For the text-containing cell, return its midpoint in (X, Y) coordinate format. 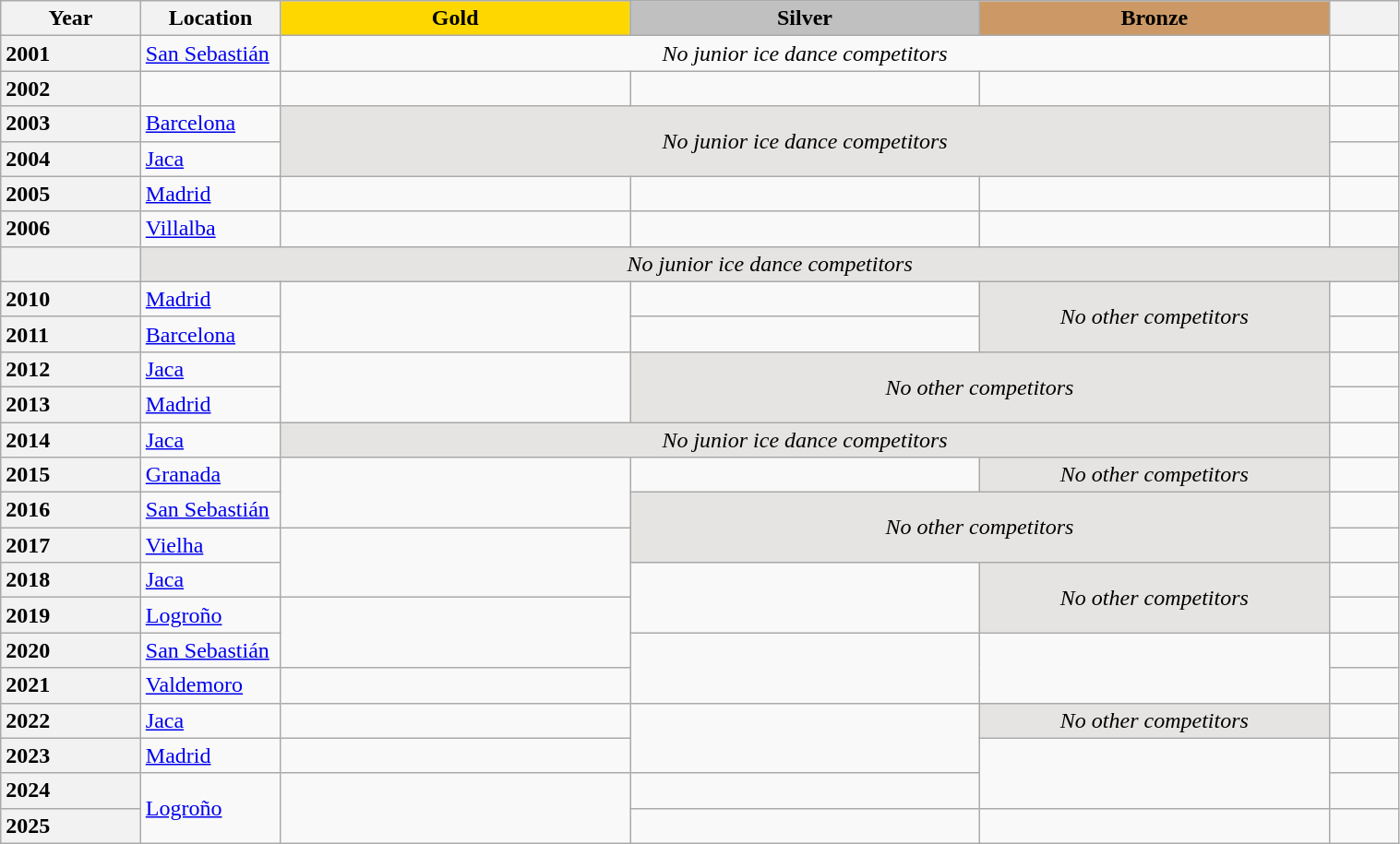
Year (71, 18)
2015 (71, 475)
2017 (71, 545)
2004 (71, 159)
2014 (71, 440)
Villalba (210, 229)
Vielha (210, 545)
2024 (71, 791)
2001 (71, 53)
2010 (71, 299)
Bronze (1154, 18)
2022 (71, 720)
Gold (456, 18)
2006 (71, 229)
2018 (71, 580)
Location (210, 18)
Valdemoro (210, 685)
2021 (71, 685)
2016 (71, 510)
Granada (210, 475)
2003 (71, 124)
2019 (71, 615)
2025 (71, 826)
2023 (71, 755)
2005 (71, 194)
Silver (805, 18)
2011 (71, 334)
2013 (71, 404)
2002 (71, 89)
2012 (71, 369)
2020 (71, 650)
